Identify which cell holds the provided text, then report its (x, y) central coordinate. 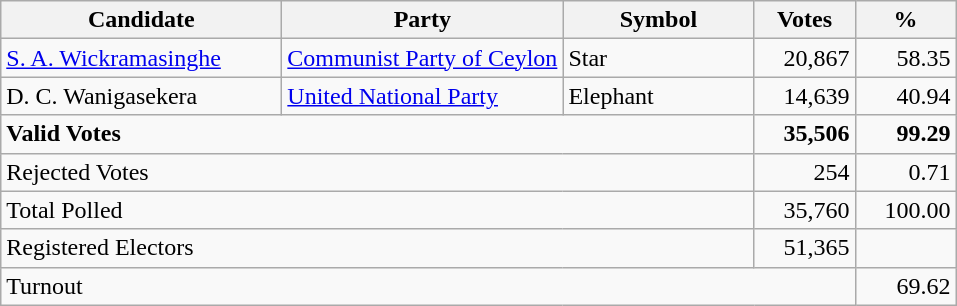
Total Polled (378, 210)
58.35 (906, 58)
Valid Votes (378, 134)
Elephant (658, 96)
Symbol (658, 20)
Registered Electors (378, 248)
% (906, 20)
51,365 (804, 248)
Rejected Votes (378, 172)
D. C. Wanigasekera (142, 96)
254 (804, 172)
Star (658, 58)
99.29 (906, 134)
Turnout (428, 286)
69.62 (906, 286)
14,639 (804, 96)
0.71 (906, 172)
Votes (804, 20)
35,506 (804, 134)
100.00 (906, 210)
S. A. Wickramasinghe (142, 58)
20,867 (804, 58)
35,760 (804, 210)
United National Party (422, 96)
40.94 (906, 96)
Candidate (142, 20)
Communist Party of Ceylon (422, 58)
Party (422, 20)
